Identify which cell holds the provided text, then report its [X, Y] central coordinate. 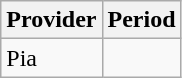
Pia [52, 58]
Period [142, 20]
Provider [52, 20]
